Detect which cell encompasses the target text, then output its (X, Y) center coordinate. 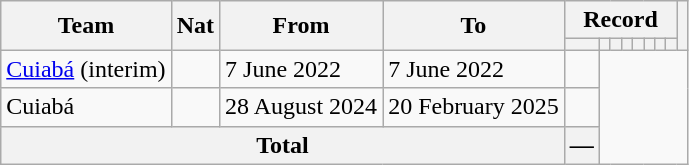
28 August 2024 (302, 107)
From (302, 26)
Cuiabá (86, 107)
Team (86, 26)
20 February 2025 (474, 107)
— (582, 145)
Cuiabá (interim) (86, 69)
Nat (195, 26)
Record (620, 20)
Total (283, 145)
To (474, 26)
